Return (x, y) of the center of cell containing provided text 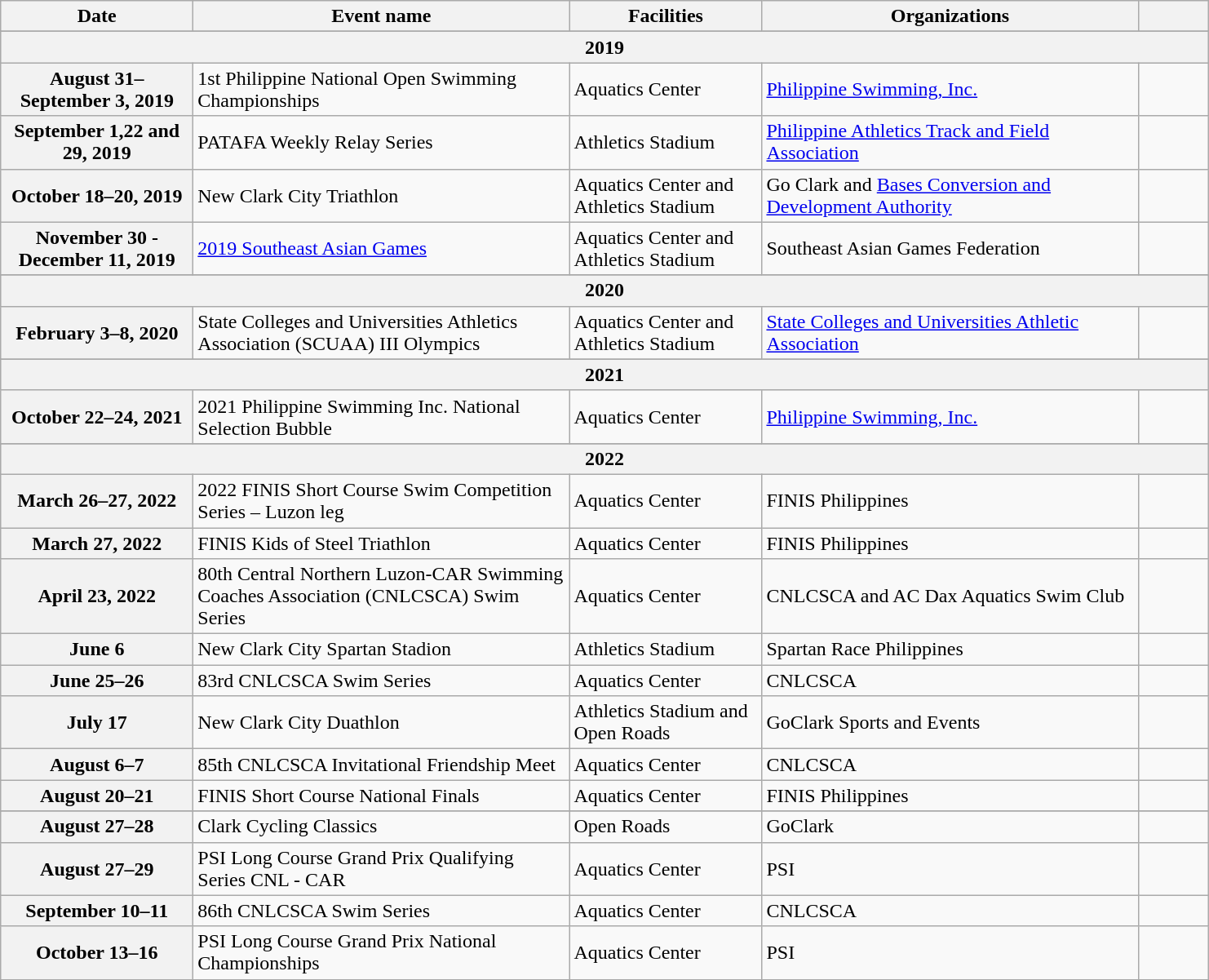
August 31–September 3, 2019 (97, 90)
Event name (382, 16)
Spartan Race Philippines (950, 650)
2019 Southeast Asian Games (382, 248)
November 30 - December 11, 2019 (97, 248)
June 25–26 (97, 681)
Go Clark and Bases Conversion and Development Authority (950, 196)
Clark Cycling Classics (382, 827)
New Clark City Triathlon (382, 196)
83rd CNLCSCA Swim Series (382, 681)
2022 FINIS Short Course Swim Competition Series – Luzon leg (382, 501)
PSI Long Course Grand Prix National Championships (382, 953)
Facilities (666, 16)
New Clark City Duathlon (382, 723)
February 3–8, 2020 (97, 333)
June 6 (97, 650)
Date (97, 16)
October 22–24, 2021 (97, 416)
85th CNLCSCA Invitational Friendship Meet (382, 765)
FINIS Short Course National Finals (382, 796)
2019 (604, 47)
September 10–11 (97, 911)
State Colleges and Universities Athletics Association (SCUAA) III Olympics (382, 333)
2020 (604, 290)
New Clark City Spartan Stadion (382, 650)
October 13–16 (97, 953)
PSI Long Course Grand Prix Qualifying Series CNL - CAR (382, 868)
GoClark (950, 827)
CNLCSCA and AC Dax Aquatics Swim Club (950, 596)
October 18–20, 2019 (97, 196)
March 27, 2022 (97, 543)
August 27–28 (97, 827)
Athletics Stadium and Open Roads (666, 723)
March 26–27, 2022 (97, 501)
2021 Philippine Swimming Inc. National Selection Bubble (382, 416)
2021 (604, 375)
86th CNLCSCA Swim Series (382, 911)
September 1,22 and 29, 2019 (97, 142)
Southeast Asian Games Federation (950, 248)
FINIS Kids of Steel Triathlon (382, 543)
August 6–7 (97, 765)
1st Philippine National Open Swimming Championships (382, 90)
80th Central Northern Luzon-CAR Swimming Coaches Association (CNLCSCA) Swim Series (382, 596)
July 17 (97, 723)
GoClark Sports and Events (950, 723)
PATAFA Weekly Relay Series (382, 142)
Open Roads (666, 827)
August 27–29 (97, 868)
Philippine Athletics Track and Field Association (950, 142)
State Colleges and Universities Athletic Association (950, 333)
Organizations (950, 16)
April 23, 2022 (97, 596)
August 20–21 (97, 796)
2022 (604, 459)
